Return (X, Y) of the center of cell containing provided text 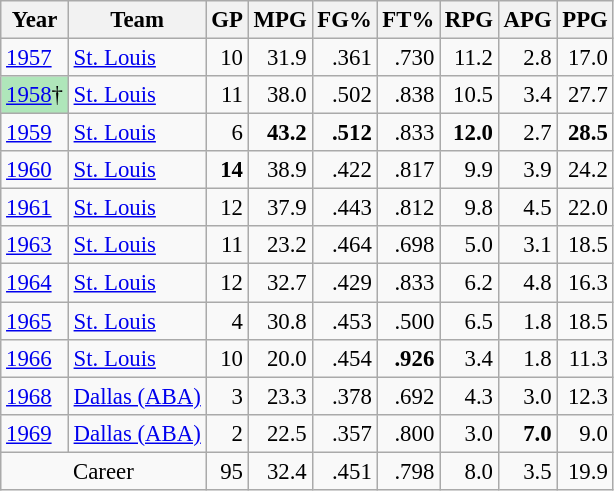
PPG (585, 20)
1957 (35, 58)
RPG (470, 20)
4.8 (528, 283)
43.2 (280, 133)
8.0 (470, 471)
9.9 (470, 170)
1969 (35, 433)
.443 (344, 208)
22.5 (280, 433)
.692 (408, 396)
3 (227, 396)
16.3 (585, 283)
23.3 (280, 396)
.453 (344, 321)
.378 (344, 396)
6.5 (470, 321)
5.0 (470, 245)
19.9 (585, 471)
.926 (408, 358)
Year (35, 20)
Team (137, 20)
9.8 (470, 208)
1960 (35, 170)
.500 (408, 321)
2.8 (528, 58)
95 (227, 471)
1965 (35, 321)
3.1 (528, 245)
38.9 (280, 170)
Career (104, 471)
.464 (344, 245)
32.7 (280, 283)
APG (528, 20)
.798 (408, 471)
17.0 (585, 58)
.502 (344, 95)
1966 (35, 358)
7.0 (528, 433)
10.5 (470, 95)
1963 (35, 245)
GP (227, 20)
.800 (408, 433)
1964 (35, 283)
9.0 (585, 433)
31.9 (280, 58)
12.0 (470, 133)
.357 (344, 433)
.429 (344, 283)
14 (227, 170)
23.2 (280, 245)
1961 (35, 208)
24.2 (585, 170)
.730 (408, 58)
6.2 (470, 283)
20.0 (280, 358)
11.2 (470, 58)
4 (227, 321)
37.9 (280, 208)
4.5 (528, 208)
27.7 (585, 95)
.812 (408, 208)
4.3 (470, 396)
1959 (35, 133)
.512 (344, 133)
1968 (35, 396)
3.5 (528, 471)
.454 (344, 358)
12.3 (585, 396)
1958† (35, 95)
.422 (344, 170)
.361 (344, 58)
.698 (408, 245)
38.0 (280, 95)
3.9 (528, 170)
.838 (408, 95)
22.0 (585, 208)
32.4 (280, 471)
30.8 (280, 321)
.817 (408, 170)
6 (227, 133)
28.5 (585, 133)
2.7 (528, 133)
FG% (344, 20)
MPG (280, 20)
FT% (408, 20)
2 (227, 433)
11.3 (585, 358)
.451 (344, 471)
